Return (X, Y) of the center of cell containing provided text 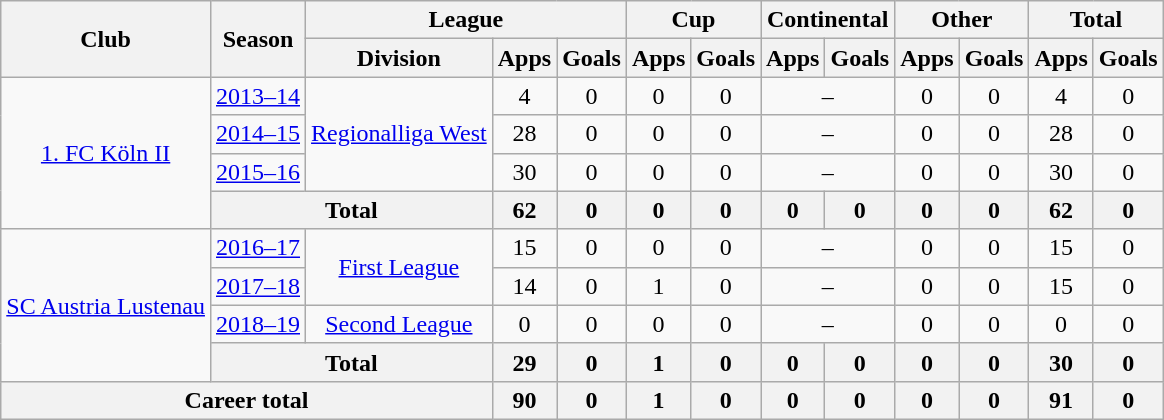
2016–17 (258, 248)
Career total (246, 400)
2013–14 (258, 96)
Other (962, 20)
2014–15 (258, 134)
1. FC Köln II (106, 153)
2015–16 (258, 172)
Continental (828, 20)
Regionalliga West (400, 134)
Second League (400, 324)
2018–19 (258, 324)
29 (524, 362)
First League (400, 267)
Club (106, 39)
90 (524, 400)
91 (1061, 400)
League (466, 20)
Division (400, 58)
2017–18 (258, 286)
Cup (693, 20)
SC Austria Lustenau (106, 305)
14 (524, 286)
Season (258, 39)
